Extract the [x, y] coordinate from the center of the cell holding the provided text.  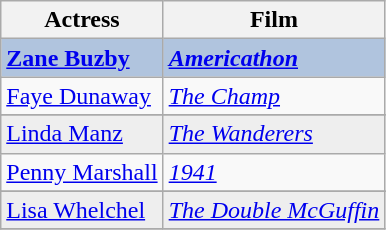
The Champ [274, 96]
The Wanderers [274, 134]
1941 [274, 172]
Faye Dunaway [82, 96]
Penny Marshall [82, 172]
Actress [82, 20]
Zane Buzby [82, 58]
Lisa Whelchel [82, 210]
The Double McGuffin [274, 210]
Linda Manz [82, 134]
Film [274, 20]
Americathon [274, 58]
